From the cell containing the given text, extract its center point as (x, y) coordinate. 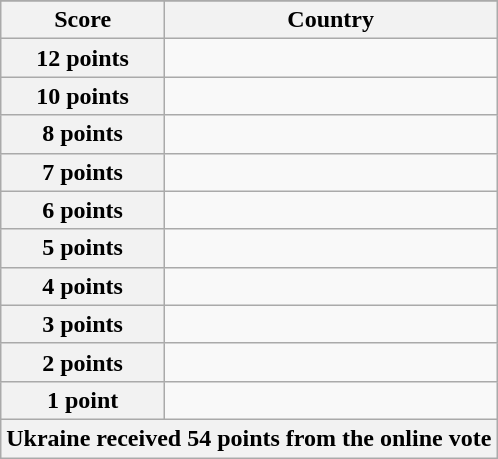
7 points (83, 172)
Country (330, 20)
3 points (83, 324)
8 points (83, 134)
4 points (83, 286)
6 points (83, 210)
12 points (83, 58)
5 points (83, 248)
1 point (83, 400)
Score (83, 20)
10 points (83, 96)
Ukraine received 54 points from the online vote (249, 438)
2 points (83, 362)
